Extract the [x, y] coordinate from the center of the cell holding the provided text.  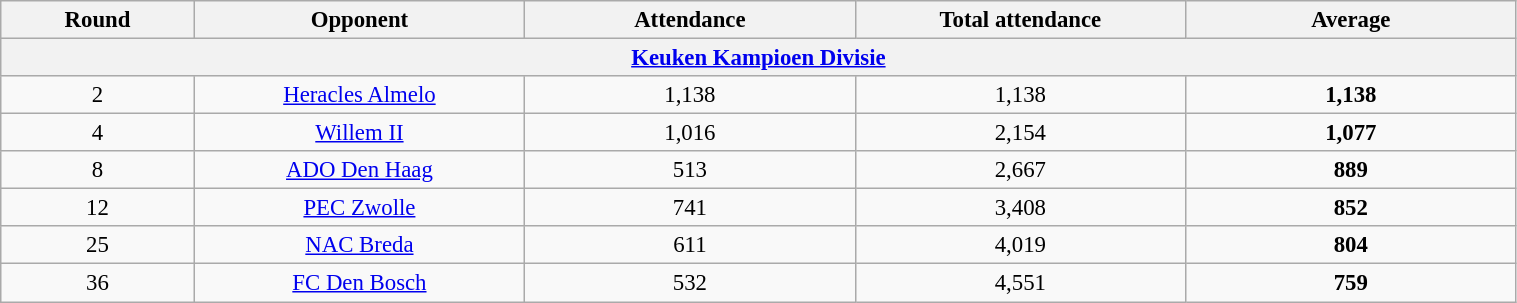
FC Den Bosch [359, 283]
2,667 [1020, 170]
12 [98, 208]
8 [98, 170]
611 [690, 245]
2,154 [1020, 133]
804 [1351, 245]
1,077 [1351, 133]
NAC Breda [359, 245]
Round [98, 20]
Average [1351, 20]
36 [98, 283]
Willem II [359, 133]
3,408 [1020, 208]
889 [1351, 170]
4,019 [1020, 245]
Keuken Kampioen Divisie [758, 58]
Opponent [359, 20]
4,551 [1020, 283]
Total attendance [1020, 20]
513 [690, 170]
4 [98, 133]
ADO Den Haag [359, 170]
1,016 [690, 133]
25 [98, 245]
Attendance [690, 20]
759 [1351, 283]
852 [1351, 208]
Heracles Almelo [359, 95]
2 [98, 95]
741 [690, 208]
532 [690, 283]
PEC Zwolle [359, 208]
